Return (X, Y) of the center of cell containing provided text 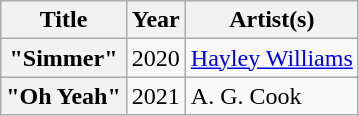
"Oh Yeah" (64, 96)
Artist(s) (272, 20)
Hayley Williams (272, 58)
Year (156, 20)
"Simmer" (64, 58)
2020 (156, 58)
A. G. Cook (272, 96)
2021 (156, 96)
Title (64, 20)
